Pinpoint the cell where the given text exists, returning its (X, Y) midpoint coordinate. 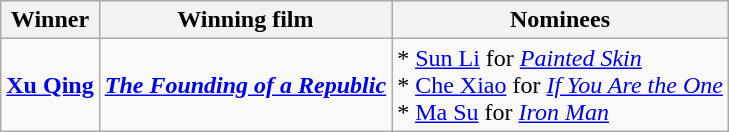
Winner (50, 20)
The Founding of a Republic (245, 85)
Nominees (560, 20)
Xu Qing (50, 85)
Winning film (245, 20)
* Sun Li for Painted Skin * Che Xiao for If You Are the One * Ma Su for Iron Man (560, 85)
